Identify which cell holds the provided text, then report its (X, Y) central coordinate. 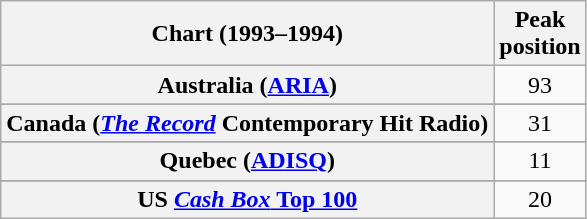
Quebec (ADISQ) (248, 161)
93 (540, 85)
Chart (1993–1994) (248, 34)
11 (540, 161)
Peakposition (540, 34)
31 (540, 123)
US Cash Box Top 100 (248, 199)
Australia (ARIA) (248, 85)
Canada (The Record Contemporary Hit Radio) (248, 123)
20 (540, 199)
